Provide the (x, y) coordinate of the cell's center where the given text is located.  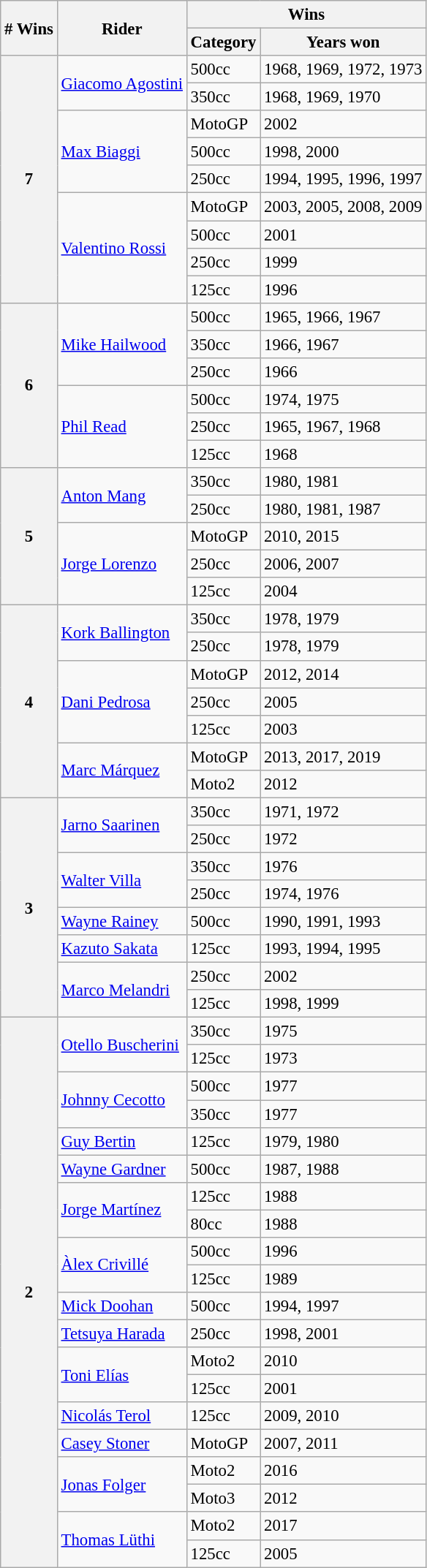
1976 (344, 866)
Moto3 (223, 1499)
2003 (344, 729)
Jarno Saarinen (121, 825)
1999 (344, 262)
Anton Mang (121, 496)
Kazuto Sakata (121, 949)
Thomas Lüthi (121, 1539)
Valentino Rossi (121, 248)
2010 (344, 1361)
Giacomo Agostini (121, 83)
1965, 1966, 1967 (344, 317)
1980, 1981 (344, 482)
Mick Doohan (121, 1306)
2007, 2011 (344, 1444)
1966, 1967 (344, 344)
1965, 1967, 1968 (344, 427)
1989 (344, 1279)
Category (223, 42)
Rider (121, 28)
# Wins (29, 28)
2017 (344, 1526)
1968, 1969, 1972, 1973 (344, 69)
Mike Hailwood (121, 344)
2003, 2005, 2008, 2009 (344, 207)
1980, 1981, 1987 (344, 510)
Jonas Folger (121, 1484)
3 (29, 908)
80cc (223, 1224)
1968 (344, 454)
Toni Elías (121, 1374)
4 (29, 702)
1998, 2000 (344, 152)
Marc Márquez (121, 770)
6 (29, 385)
1998, 2001 (344, 1333)
1972 (344, 839)
Otello Buscherini (121, 1045)
Wins (306, 15)
1990, 1991, 1993 (344, 922)
Àlex Crivillé (121, 1265)
1987, 1988 (344, 1169)
2010, 2015 (344, 537)
Johnny Cecotto (121, 1099)
2009, 2010 (344, 1416)
2006, 2007 (344, 564)
Wayne Gardner (121, 1169)
2016 (344, 1471)
Phil Read (121, 427)
1993, 1994, 1995 (344, 949)
Guy Bertin (121, 1141)
Walter Villa (121, 880)
Kork Ballington (121, 633)
1974, 1975 (344, 399)
2012, 2014 (344, 674)
1968, 1969, 1970 (344, 97)
Tetsuya Harada (121, 1333)
Jorge Lorenzo (121, 564)
2013, 2017, 2019 (344, 757)
Jorge Martínez (121, 1209)
7 (29, 179)
1973 (344, 1059)
1994, 1997 (344, 1306)
Years won (344, 42)
1975 (344, 1031)
Marco Melandri (121, 990)
2 (29, 1292)
Nicolás Terol (121, 1416)
1994, 1995, 1996, 1997 (344, 179)
5 (29, 537)
2004 (344, 591)
1971, 1972 (344, 811)
Dani Pedrosa (121, 702)
Max Biaggi (121, 152)
Casey Stoner (121, 1444)
1966 (344, 372)
Wayne Rainey (121, 922)
1979, 1980 (344, 1141)
1974, 1976 (344, 894)
1998, 1999 (344, 1004)
